Provide the [X, Y] coordinate of the cell's center where the given text is located.  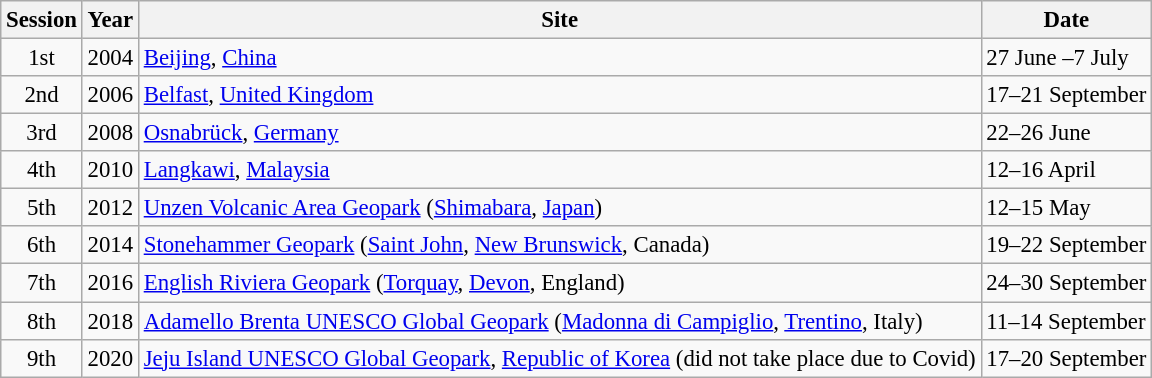
2016 [110, 283]
Date [1066, 20]
Beijing, China [560, 58]
19–22 September [1066, 245]
3rd [42, 133]
6th [42, 245]
17–20 September [1066, 358]
Jeju Island UNESCO Global Geopark, Republic of Korea (did not take place due to Covid) [560, 358]
7th [42, 283]
Year [110, 20]
22–26 June [1066, 133]
5th [42, 208]
English Riviera Geopark (Torquay, Devon, England) [560, 283]
2014 [110, 245]
Unzen Volcanic Area Geopark (Shimabara, Japan) [560, 208]
2006 [110, 95]
12–15 May [1066, 208]
17–21 September [1066, 95]
2018 [110, 321]
Stonehammer Geopark (Saint John, New Brunswick, Canada) [560, 245]
Langkawi, Malaysia [560, 170]
Osnabrück, Germany [560, 133]
2nd [42, 95]
4th [42, 170]
Session [42, 20]
11–14 September [1066, 321]
2012 [110, 208]
12–16 April [1066, 170]
27 June –7 July [1066, 58]
9th [42, 358]
2004 [110, 58]
Adamello Brenta UNESCO Global Geopark (Madonna di Campiglio, Trentino, Italy) [560, 321]
24–30 September [1066, 283]
2008 [110, 133]
2010 [110, 170]
8th [42, 321]
Site [560, 20]
1st [42, 58]
Belfast, United Kingdom [560, 95]
2020 [110, 358]
